Output the [X, Y] coordinate of the center of the cell containing the given text.  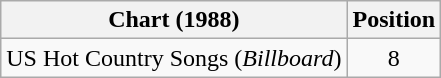
US Hot Country Songs (Billboard) [174, 58]
8 [394, 58]
Chart (1988) [174, 20]
Position [394, 20]
